Output the (X, Y) coordinate of the center of the cell containing the given text.  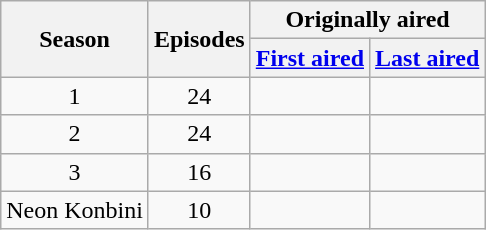
16 (199, 172)
Episodes (199, 39)
Season (75, 39)
10 (199, 210)
2 (75, 134)
3 (75, 172)
First aired (310, 58)
Neon Konbini (75, 210)
Originally aired (368, 20)
Last aired (428, 58)
1 (75, 96)
